Locate the cell with the specified text and output its (X, Y) center coordinate. 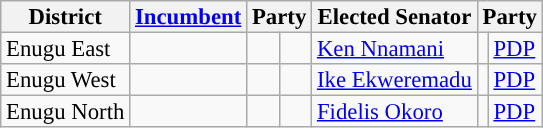
Enugu East (66, 49)
Enugu West (66, 80)
District (66, 17)
Ike Ekweremadu (395, 80)
Ken Nnamani (395, 49)
Fidelis Okoro (395, 112)
Incumbent (188, 17)
Elected Senator (395, 17)
Enugu North (66, 112)
